Pinpoint the cell where the given text exists, returning its [X, Y] midpoint coordinate. 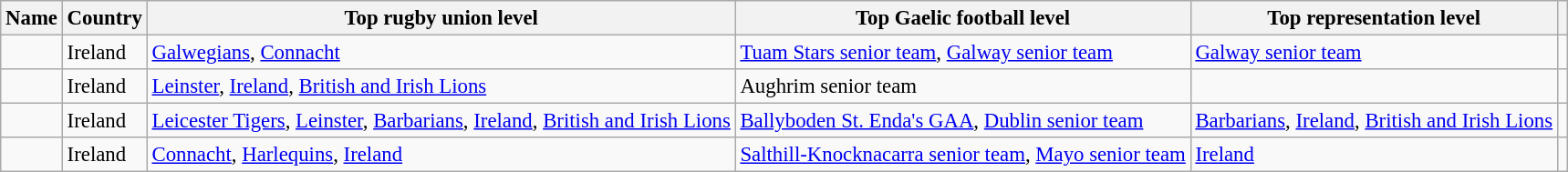
Tuam Stars senior team, Galway senior team [963, 53]
Leicester Tigers, Leinster, Barbarians, Ireland, British and Irish Lions [441, 121]
Salthill-Knocknacarra senior team, Mayo senior team [963, 155]
Aughrim senior team [963, 86]
Connacht, Harlequins, Ireland [441, 155]
Galwegians, Connacht [441, 53]
Top representation level [1374, 18]
Galway senior team [1374, 53]
Barbarians, Ireland, British and Irish Lions [1374, 121]
Ballyboden St. Enda's GAA, Dublin senior team [963, 121]
Name [32, 18]
Leinster, Ireland, British and Irish Lions [441, 86]
Top Gaelic football level [963, 18]
Country [104, 18]
Top rugby union level [441, 18]
